Return [x, y] of the center of cell containing provided text 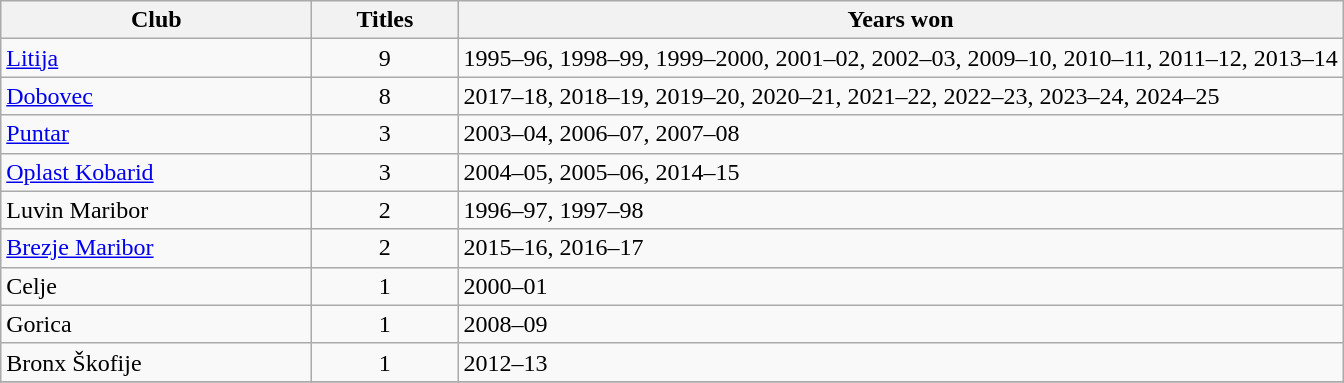
Luvin Maribor [156, 210]
Gorica [156, 324]
Litija [156, 58]
2008–09 [900, 324]
9 [385, 58]
1995–96, 1998–99, 1999–2000, 2001–02, 2002–03, 2009–10, 2010–11, 2011–12, 2013–14 [900, 58]
Oplast Kobarid [156, 172]
2003–04, 2006–07, 2007–08 [900, 134]
Bronx Škofije [156, 362]
8 [385, 96]
Celje [156, 286]
Puntar [156, 134]
Dobovec [156, 96]
Brezje Maribor [156, 248]
Club [156, 20]
2015–16, 2016–17 [900, 248]
Years won [900, 20]
1996–97, 1997–98 [900, 210]
2000–01 [900, 286]
2017–18, 2018–19, 2019–20, 2020–21, 2021–22, 2022–23, 2023–24, 2024–25 [900, 96]
2004–05, 2005–06, 2014–15 [900, 172]
2012–13 [900, 362]
Titles [385, 20]
